Locate the cell with the specified text and output its (X, Y) center coordinate. 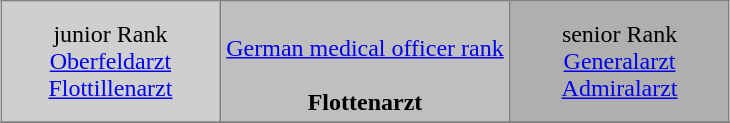
junior RankOberfeldarztFlottillenarzt (110, 62)
German medical officer rankFlottenarzt (366, 62)
senior RankGeneralarztAdmiralarzt (619, 62)
